Scan for the cell matching the given text and deliver its (x, y) coordinate at center. 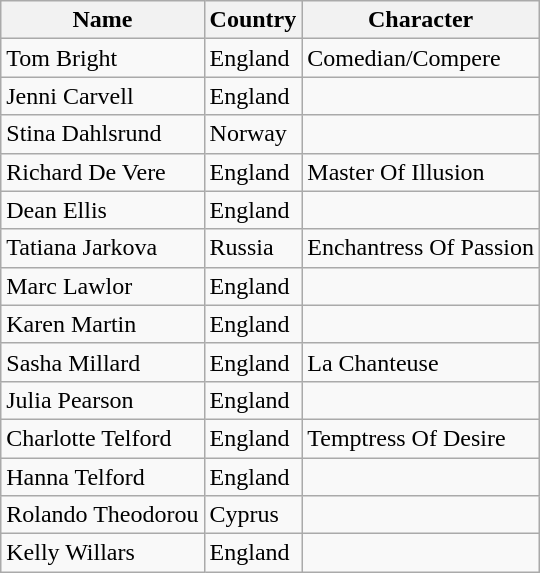
Julia Pearson (102, 400)
Hanna Telford (102, 477)
Tom Bright (102, 58)
Enchantress Of Passion (421, 248)
Marc Lawlor (102, 286)
Jenni Carvell (102, 96)
Rolando Theodorou (102, 515)
Tatiana Jarkova (102, 248)
Comedian/Compere (421, 58)
Country (253, 20)
Name (102, 20)
La Chanteuse (421, 362)
Karen Martin (102, 324)
Charlotte Telford (102, 438)
Temptress Of Desire (421, 438)
Cyprus (253, 515)
Norway (253, 134)
Richard De Vere (102, 172)
Character (421, 20)
Kelly Willars (102, 553)
Master Of Illusion (421, 172)
Sasha Millard (102, 362)
Dean Ellis (102, 210)
Russia (253, 248)
Stina Dahlsrund (102, 134)
